Return the (X, Y) coordinate for the center point of the cell that contains the specified text.  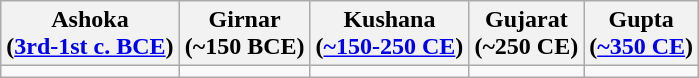
Ashoka(3rd-1st c. BCE) (90, 34)
Gujarat(~250 CE) (526, 34)
Gupta(~350 CE) (642, 34)
Kushana(~150-250 CE) (390, 34)
Girnar(~150 BCE) (244, 34)
